From the cell containing the given text, extract its center point as [X, Y] coordinate. 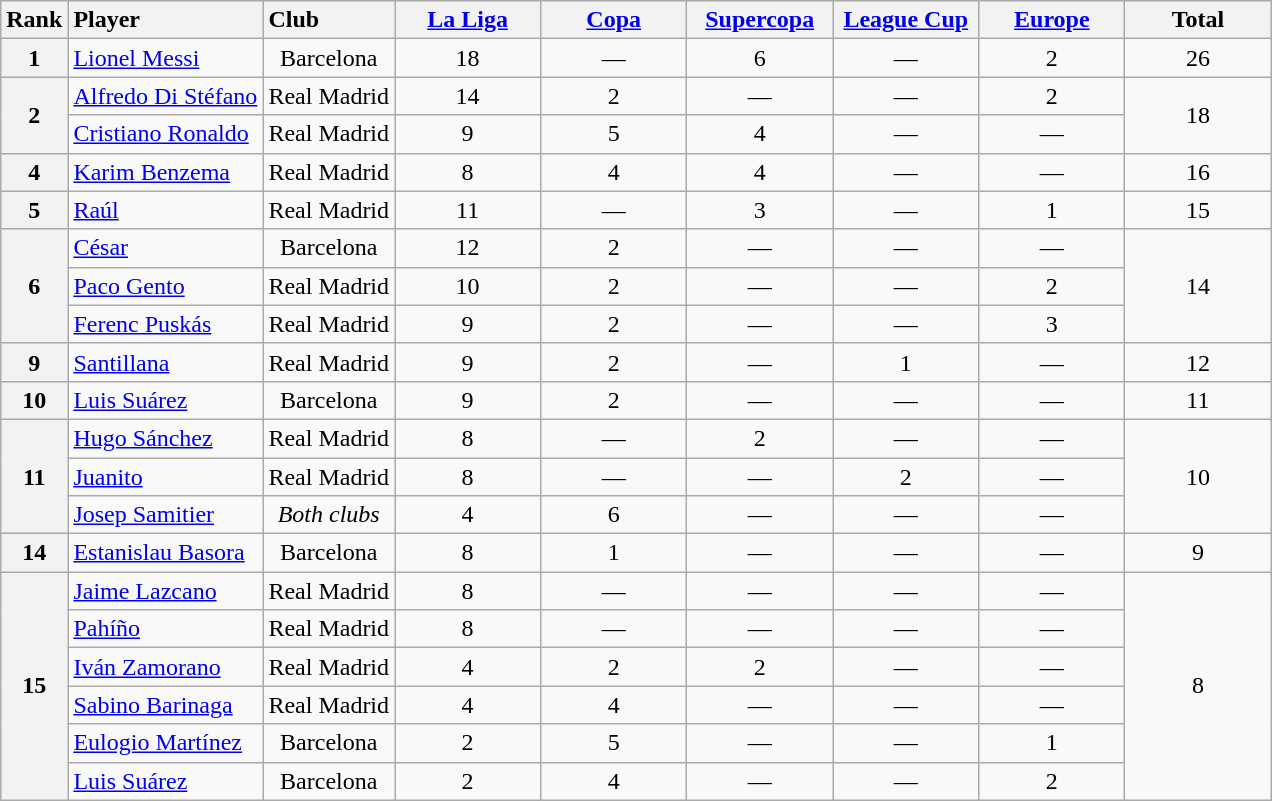
Supercopa [760, 20]
Europe [1052, 20]
Santillana [166, 362]
Sabino Barinaga [166, 705]
Estanislau Basora [166, 553]
Raúl [166, 210]
Both clubs [329, 515]
Paco Gento [166, 286]
16 [1198, 172]
Cristiano Ronaldo [166, 134]
Eulogio Martínez [166, 743]
Hugo Sánchez [166, 438]
Ferenc Puskás [166, 324]
Copa [614, 20]
La Liga [468, 20]
Rank [34, 20]
Karim Benzema [166, 172]
Alfredo Di Stéfano [166, 96]
Player [166, 20]
Iván Zamorano [166, 667]
Lionel Messi [166, 58]
Josep Samitier [166, 515]
César [166, 248]
League Cup [906, 20]
Pahíño [166, 629]
Total [1198, 20]
Juanito [166, 477]
26 [1198, 58]
Club [329, 20]
Jaime Lazcano [166, 591]
